Locate the cell with the specified text and output its [x, y] center coordinate. 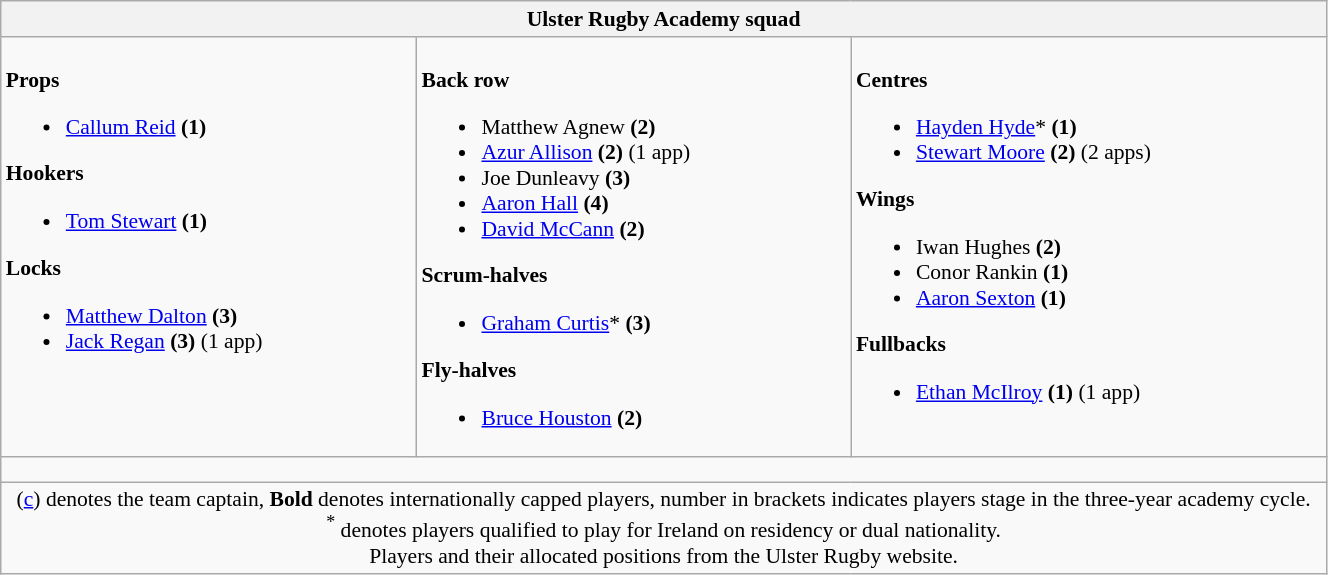
Props Callum Reid (1)Hookers Tom Stewart (1)Locks Matthew Dalton (3) Jack Regan (3) (1 app) [209, 247]
Centres Hayden Hyde* (1) Stewart Moore (2) (2 apps)Wings Iwan Hughes (2) Conor Rankin (1) Aaron Sexton (1)Fullbacks Ethan McIlroy (1) (1 app) [1089, 247]
Ulster Rugby Academy squad [664, 19]
